Identify which cell holds the provided text, then report its (X, Y) central coordinate. 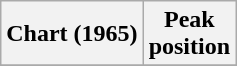
Peakposition (189, 34)
Chart (1965) (72, 34)
